Scan for the cell matching the given text and deliver its (X, Y) coordinate at center. 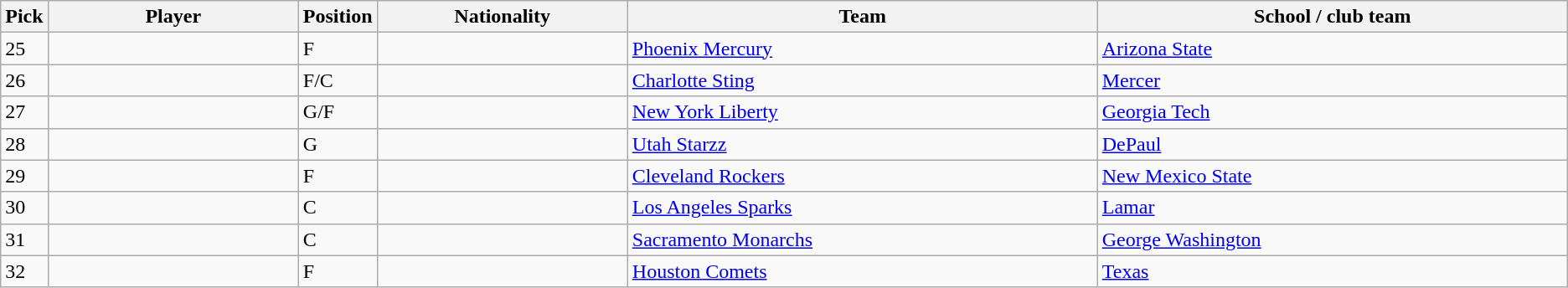
32 (24, 271)
Georgia Tech (1332, 112)
George Washington (1332, 239)
30 (24, 208)
26 (24, 80)
Pick (24, 17)
School / club team (1332, 17)
Team (863, 17)
Houston Comets (863, 271)
27 (24, 112)
G/F (338, 112)
31 (24, 239)
Los Angeles Sparks (863, 208)
Arizona State (1332, 49)
Nationality (503, 17)
Position (338, 17)
Player (173, 17)
Sacramento Monarchs (863, 239)
Phoenix Mercury (863, 49)
DePaul (1332, 144)
New York Liberty (863, 112)
Charlotte Sting (863, 80)
Utah Starzz (863, 144)
G (338, 144)
Texas (1332, 271)
Lamar (1332, 208)
Mercer (1332, 80)
F/C (338, 80)
New Mexico State (1332, 176)
25 (24, 49)
29 (24, 176)
Cleveland Rockers (863, 176)
28 (24, 144)
